From the cell containing the given text, extract its center point as (x, y) coordinate. 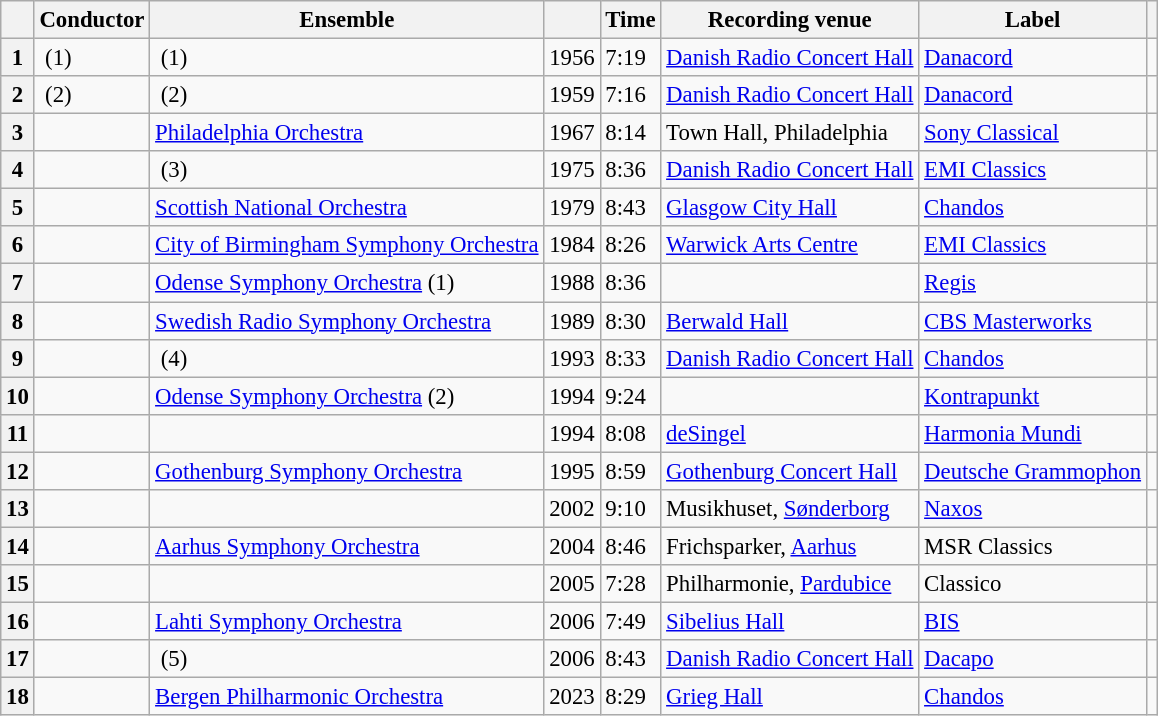
2004 (572, 546)
1993 (572, 358)
1988 (572, 283)
Glasgow City Hall (790, 208)
1967 (572, 133)
7:16 (630, 95)
CBS Masterworks (1033, 321)
Naxos (1033, 509)
8:33 (630, 358)
7 (18, 283)
9 (18, 358)
Lahti Symphony Orchestra (347, 621)
18 (18, 697)
7:49 (630, 621)
7:28 (630, 584)
2005 (572, 584)
12 (18, 471)
1956 (572, 58)
Classico (1033, 584)
(5) (347, 659)
2002 (572, 509)
Sony Classical (1033, 133)
1989 (572, 321)
Ensemble (347, 20)
8:08 (630, 433)
17 (18, 659)
Philadelphia Orchestra (347, 133)
Gothenburg Concert Hall (790, 471)
Grieg Hall (790, 697)
(4) (347, 358)
MSR Classics (1033, 546)
1995 (572, 471)
1975 (572, 170)
8:30 (630, 321)
Harmonia Mundi (1033, 433)
8:29 (630, 697)
Recording venue (790, 20)
Town Hall, Philadelphia (790, 133)
BIS (1033, 621)
5 (18, 208)
4 (18, 170)
Berwald Hall (790, 321)
(3) (347, 170)
10 (18, 396)
Label (1033, 20)
1959 (572, 95)
6 (18, 245)
Odense Symphony Orchestra (1) (347, 283)
8:26 (630, 245)
Deutsche Grammophon (1033, 471)
14 (18, 546)
16 (18, 621)
1984 (572, 245)
Scottish National Orchestra (347, 208)
deSingel (790, 433)
Musikhuset, Sønderborg (790, 509)
2023 (572, 697)
8:14 (630, 133)
13 (18, 509)
3 (18, 133)
Frichsparker, Aarhus (790, 546)
Kontrapunkt (1033, 396)
2 (18, 95)
1 (18, 58)
Time (630, 20)
7:19 (630, 58)
9:10 (630, 509)
Philharmonie, Pardubice (790, 584)
Regis (1033, 283)
Sibelius Hall (790, 621)
8:46 (630, 546)
City of Birmingham Symphony Orchestra (347, 245)
8 (18, 321)
Conductor (92, 20)
Dacapo (1033, 659)
Odense Symphony Orchestra (2) (347, 396)
15 (18, 584)
Swedish Radio Symphony Orchestra (347, 321)
Warwick Arts Centre (790, 245)
11 (18, 433)
Bergen Philharmonic Orchestra (347, 697)
1979 (572, 208)
Gothenburg Symphony Orchestra (347, 471)
Aarhus Symphony Orchestra (347, 546)
9:24 (630, 396)
8:59 (630, 471)
